For the text-containing cell, return its midpoint in [x, y] coordinate format. 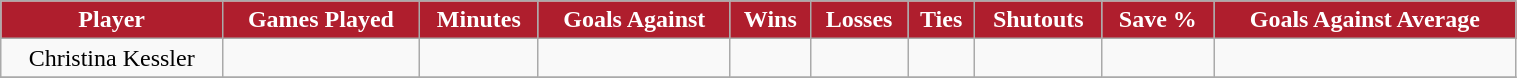
Save % [1158, 20]
Games Played [322, 20]
Christina Kessler [112, 58]
Minutes [478, 20]
Player [112, 20]
Ties [942, 20]
Shutouts [1039, 20]
Goals Against Average [1365, 20]
Goals Against [634, 20]
Losses [858, 20]
Wins [770, 20]
